Pinpoint the cell where the given text exists, returning its [X, Y] midpoint coordinate. 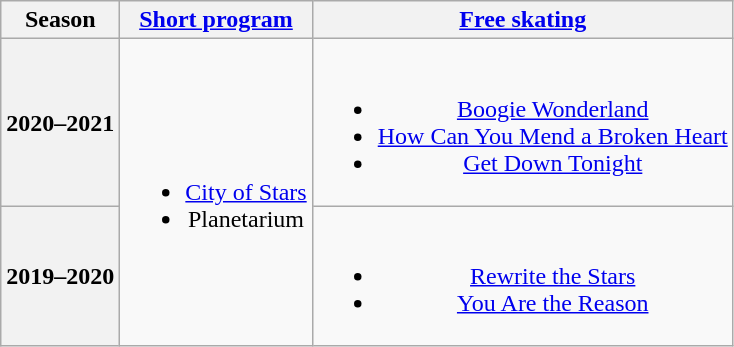
Season [60, 20]
Short program [216, 20]
Free skating [522, 20]
Rewrite the Stars You Are the Reason [522, 276]
2020–2021 [60, 122]
2019–2020 [60, 276]
City of Stars Planetarium [216, 192]
Boogie Wonderland How Can You Mend a Broken Heart Get Down Tonight [522, 122]
